Scan for the cell matching the given text and deliver its (X, Y) coordinate at center. 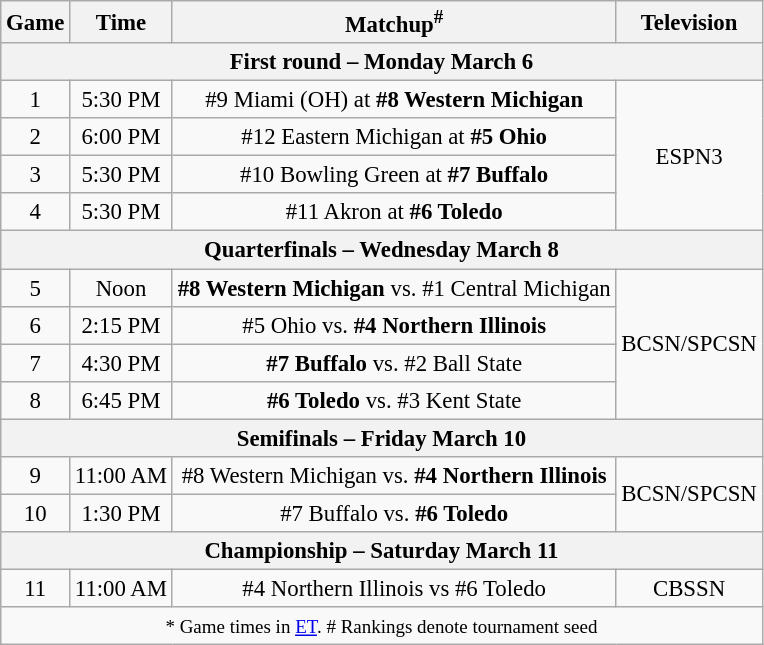
* Game times in ET. # Rankings denote tournament seed (382, 626)
CBSSN (689, 588)
#4 Northern Illinois vs #6 Toledo (394, 588)
Noon (122, 288)
#7 Buffalo vs. #2 Ball State (394, 363)
9 (36, 476)
4 (36, 213)
8 (36, 400)
4:30 PM (122, 363)
#12 Eastern Michigan at #5 Ohio (394, 137)
First round – Monday March 6 (382, 62)
2:15 PM (122, 325)
#8 Western Michigan vs. #1 Central Michigan (394, 288)
7 (36, 363)
2 (36, 137)
#8 Western Michigan vs. #4 Northern Illinois (394, 476)
Game (36, 22)
Television (689, 22)
Quarterfinals – Wednesday March 8 (382, 250)
1:30 PM (122, 513)
Matchup# (394, 22)
10 (36, 513)
6 (36, 325)
11 (36, 588)
#7 Buffalo vs. #6 Toledo (394, 513)
3 (36, 175)
Semifinals – Friday March 10 (382, 438)
5 (36, 288)
1 (36, 100)
ESPN3 (689, 156)
#11 Akron at #6 Toledo (394, 213)
#9 Miami (OH) at #8 Western Michigan (394, 100)
#5 Ohio vs. #4 Northern Illinois (394, 325)
6:45 PM (122, 400)
Time (122, 22)
#6 Toledo vs. #3 Kent State (394, 400)
Championship – Saturday March 11 (382, 551)
#10 Bowling Green at #7 Buffalo (394, 175)
6:00 PM (122, 137)
